Provide the (x, y) coordinate of the cell's center where the given text is located.  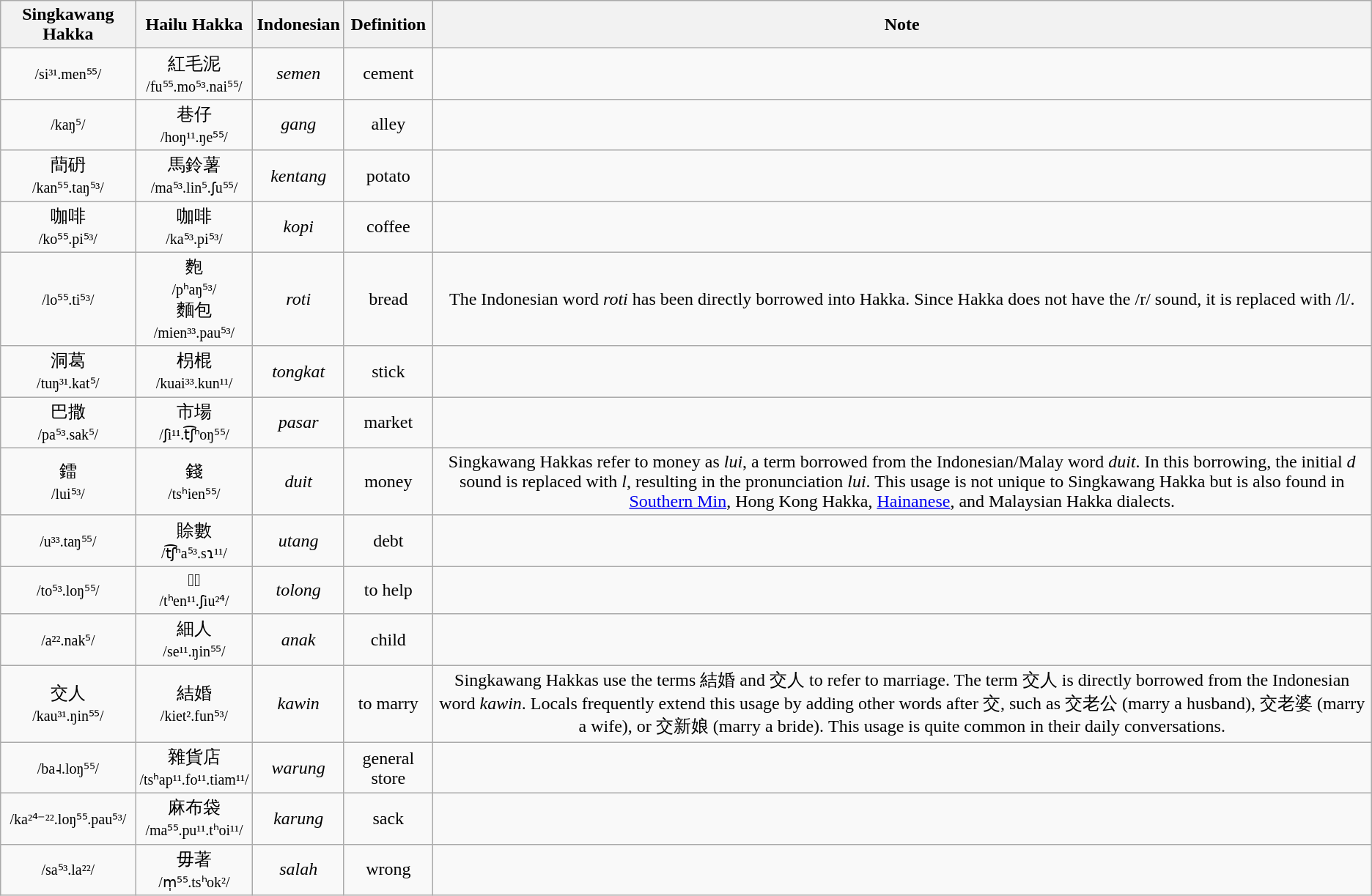
毋著/m̩⁵⁵.tsʰok²/ (194, 870)
sack (388, 819)
錢/tsʰien⁵⁵/ (194, 481)
The Indonesian word roti has been directly borrowed into Hakka. Since Hakka does not have the /r/ sound, it is replaced with /l/. (901, 299)
bread (388, 299)
/ka²⁴⁻²².loŋ⁵⁵.pau⁵³/ (68, 819)
kopi (298, 226)
Definition (388, 25)
巷仔/hoŋ¹¹.ŋe⁵⁵/ (194, 125)
市場/ʃi¹¹.t͡ʃʰoŋ⁵⁵/ (194, 423)
洞葛/tuŋ³¹.kat⁵/ (68, 371)
child (388, 640)
semen (298, 74)
鐳/lui⁵³/ (68, 481)
/lo⁵⁵.ti⁵³/ (68, 299)
anak (298, 640)
to marry (388, 704)
roti (298, 299)
細人/se¹¹.ŋin⁵⁵/ (194, 640)
麻布袋/ma⁵⁵.pu¹¹.tʰoi¹¹/ (194, 819)
Hailu Hakka (194, 25)
/a²².nak⁵/ (68, 640)
tongkat (298, 371)
枴棍/kuai³³.kun¹¹/ (194, 371)
alley (388, 125)
pasar (298, 423)
𢯭手/tʰen¹¹.ʃiu²⁴/ (194, 590)
tolong (298, 590)
Singkawang Hakka (68, 25)
馬鈴薯/ma⁵³.lin⁵.ʃu⁵⁵/ (194, 176)
money (388, 481)
cement (388, 74)
巴撒/pa⁵³.sak⁵/ (68, 423)
/u³³.taŋ⁵⁵/ (68, 541)
coffee (388, 226)
duit (298, 481)
kentang (298, 176)
potato (388, 176)
Note (901, 25)
咖啡/ka⁵³.pi⁵³/ (194, 226)
debt (388, 541)
賒數/t͡ʃʰa⁵³.sɿ¹¹/ (194, 541)
Indonesian (298, 25)
雜貨店/tsʰap¹¹.fo¹¹.tiam¹¹/ (194, 768)
market (388, 423)
general store (388, 768)
/to⁵³.loŋ⁵⁵/ (68, 590)
蕳砃/kan⁵⁵.taŋ⁵³/ (68, 176)
to help (388, 590)
salah (298, 870)
結婚/kiet².fun⁵³/ (194, 704)
交人/kau³¹.ŋin⁵⁵/ (68, 704)
/si³¹.men⁵⁵/ (68, 74)
karung (298, 819)
紅毛泥/fu⁵⁵.mo⁵³.nai⁵⁵/ (194, 74)
utang (298, 541)
wrong (388, 870)
咖啡/ko⁵⁵.pi⁵³/ (68, 226)
warung (298, 768)
/kaŋ⁵/ (68, 125)
gang (298, 125)
/sa⁵³.la²²/ (68, 870)
stick (388, 371)
麭/pʰaŋ⁵³/麵包/mien³³.pau⁵³/ (194, 299)
kawin (298, 704)
/ba˨.loŋ⁵⁵/ (68, 768)
